Return (x, y) of the center of cell containing provided text 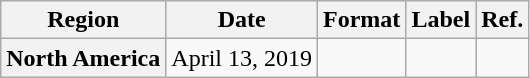
Date (242, 20)
April 13, 2019 (242, 58)
Label (441, 20)
Region (84, 20)
Format (362, 20)
North America (84, 58)
Ref. (502, 20)
